Provide the [X, Y] coordinate of the cell's center where the given text is located.  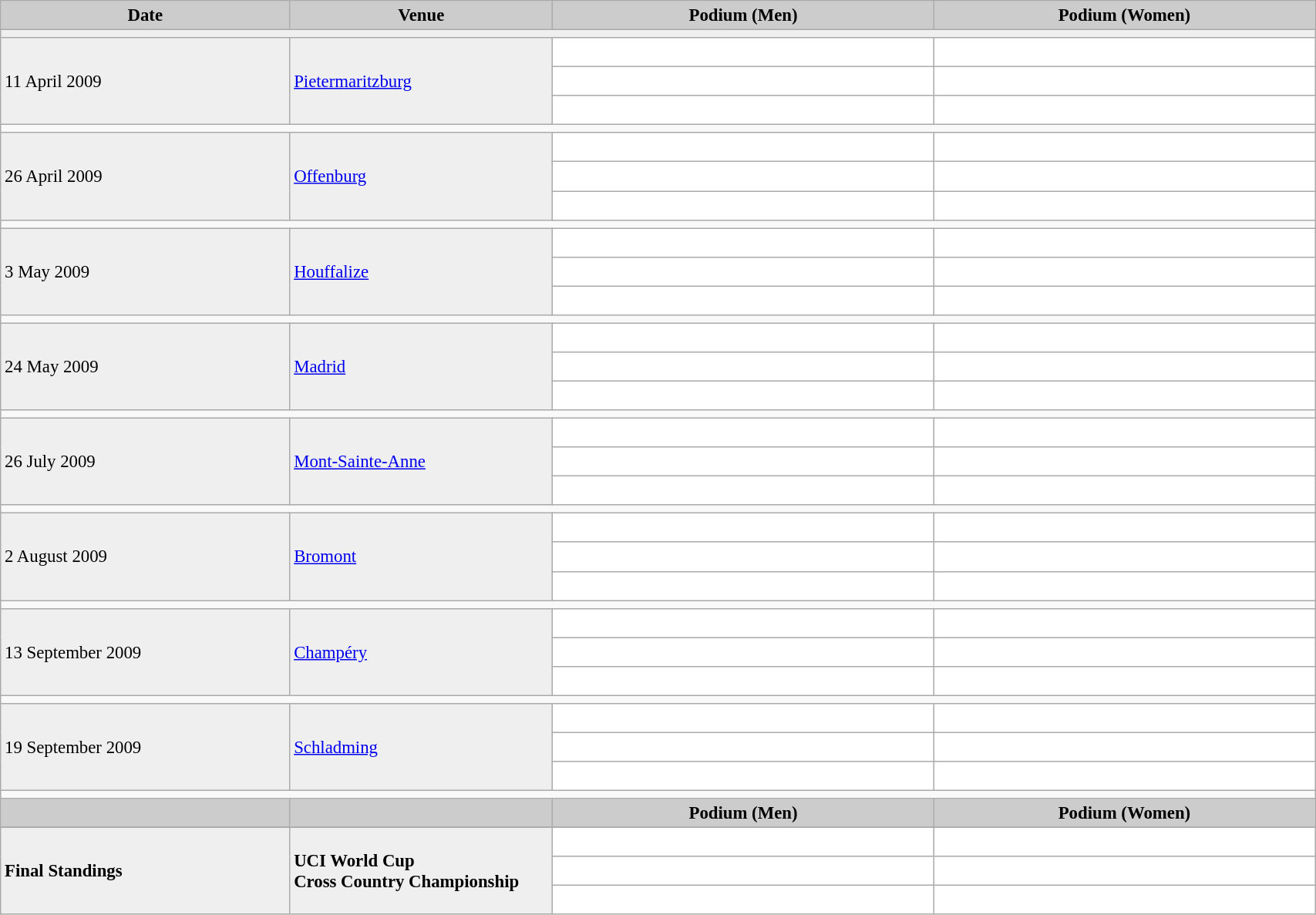
Bromont [421, 557]
26 April 2009 [145, 176]
Houffalize [421, 271]
UCI World Cup Cross Country Championship [421, 871]
11 April 2009 [145, 82]
Madrid [421, 367]
Mont-Sainte-Anne [421, 463]
13 September 2009 [145, 652]
Champéry [421, 652]
Schladming [421, 748]
24 May 2009 [145, 367]
2 August 2009 [145, 557]
Date [145, 15]
3 May 2009 [145, 271]
19 September 2009 [145, 748]
Offenburg [421, 176]
26 July 2009 [145, 463]
Final Standings [145, 871]
Venue [421, 15]
Pietermaritzburg [421, 82]
